Find where the given text appears and provide that cell's center as (x, y) coordinate. 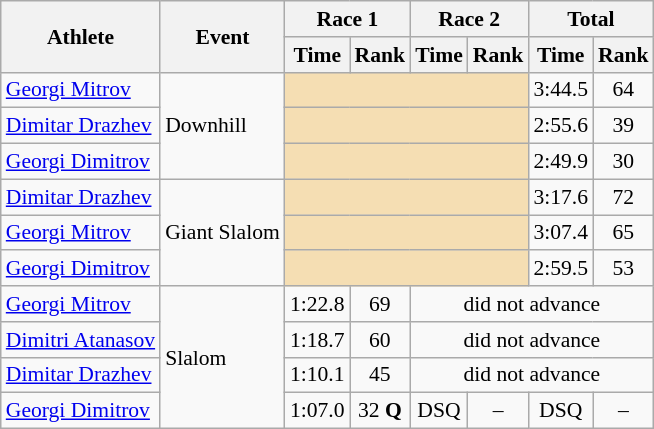
69 (380, 304)
1:10.1 (318, 375)
Event (222, 36)
Downhill (222, 126)
53 (624, 269)
45 (380, 375)
1:18.7 (318, 340)
72 (624, 197)
2:55.6 (560, 126)
3:44.5 (560, 90)
3:07.4 (560, 233)
1:22.8 (318, 304)
2:49.9 (560, 162)
65 (624, 233)
Race 2 (469, 19)
60 (380, 340)
30 (624, 162)
32 Q (380, 411)
Athlete (80, 36)
Race 1 (348, 19)
3:17.6 (560, 197)
39 (624, 126)
Giant Slalom (222, 232)
Slalom (222, 357)
64 (624, 90)
Dimitri Atanasov (80, 340)
2:59.5 (560, 269)
Total (590, 19)
1:07.0 (318, 411)
